Return [X, Y] of the center of cell containing provided text 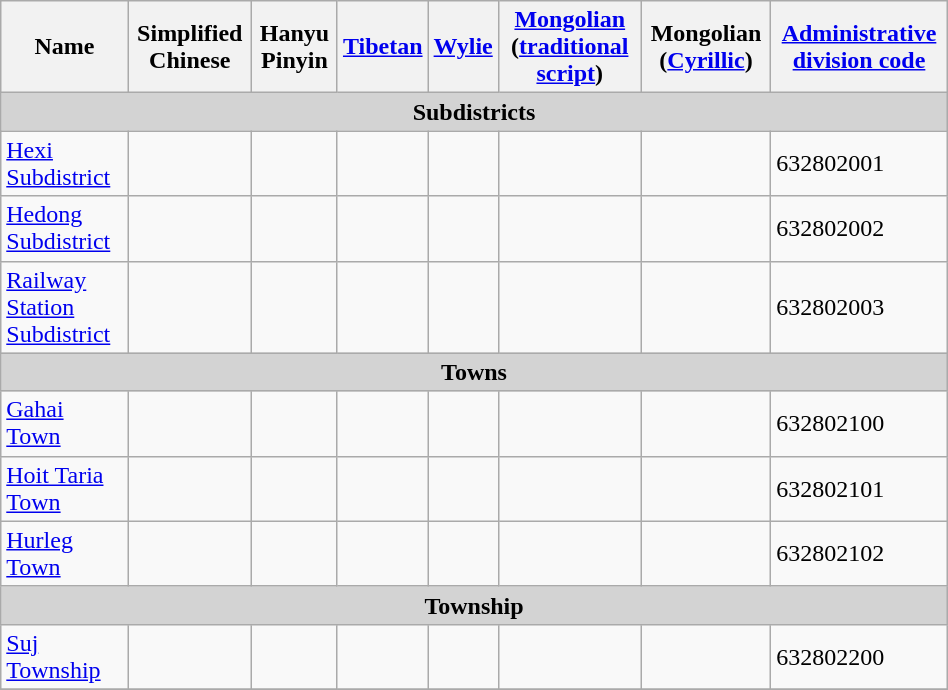
Tibetan [382, 47]
Simplified Chinese [190, 47]
Towns [474, 372]
632802200 [860, 656]
Gahai Town [64, 424]
Hoit Taria Town [64, 488]
Name [64, 47]
632802100 [860, 424]
Administrative division code [860, 47]
Township [474, 605]
Hurleg Town [64, 554]
Hanyu Pinyin [294, 47]
632802002 [860, 228]
Railway Station Subdistrict [64, 307]
632802001 [860, 164]
Mongolian (Cyrillic) [706, 47]
Mongolian (traditional script) [570, 47]
Hedong Subdistrict [64, 228]
632802102 [860, 554]
Wylie [463, 47]
632802101 [860, 488]
Suj Township [64, 656]
Hexi Subdistrict [64, 164]
Subdistricts [474, 112]
632802003 [860, 307]
